Search for the cell housing the specified text and yield its (x, y) center coordinate. 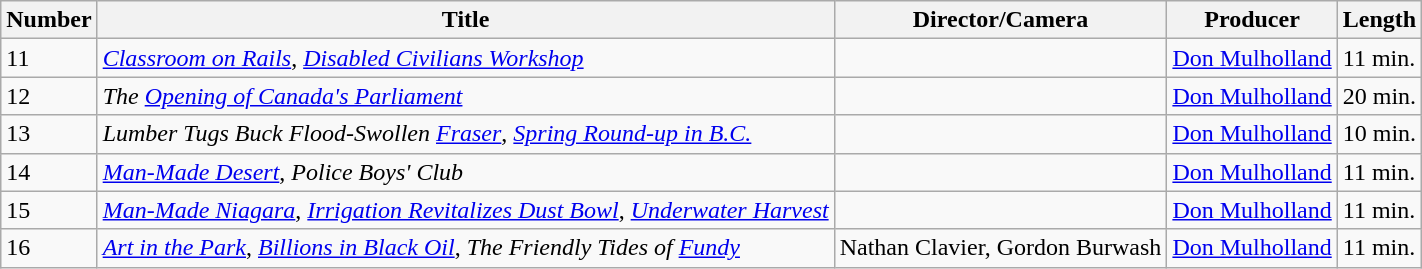
Length (1379, 20)
15 (49, 210)
Classroom on Rails, Disabled Civilians Workshop (466, 58)
12 (49, 96)
Man-Made Desert, Police Boys' Club (466, 172)
Man-Made Niagara, Irrigation Revitalizes Dust Bowl, Underwater Harvest (466, 210)
11 (49, 58)
Art in the Park, Billions in Black Oil, The Friendly Tides of Fundy (466, 248)
16 (49, 248)
14 (49, 172)
Title (466, 20)
20 min. (1379, 96)
Nathan Clavier, Gordon Burwash (1000, 248)
Director/Camera (1000, 20)
Number (49, 20)
The Opening of Canada's Parliament (466, 96)
13 (49, 134)
Producer (1252, 20)
Lumber Tugs Buck Flood-Swollen Fraser, Spring Round-up in B.C. (466, 134)
10 min. (1379, 134)
